Detect which cell encompasses the target text, then output its [X, Y] center coordinate. 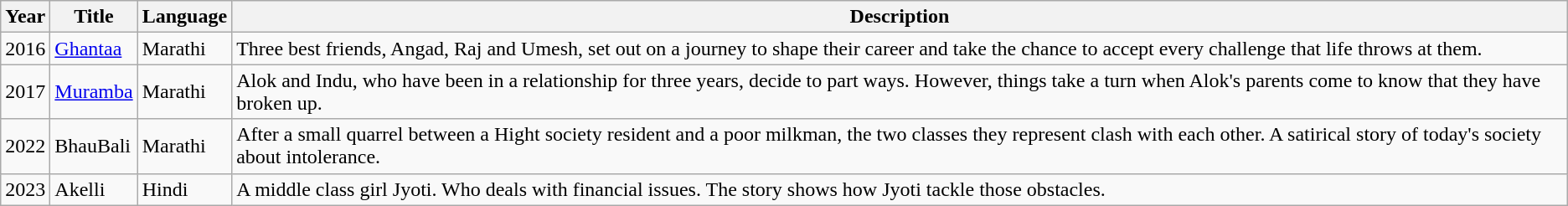
Description [900, 17]
2023 [25, 189]
2016 [25, 49]
Muramba [94, 92]
Year [25, 17]
Title [94, 17]
A middle class girl Jyoti. Who deals with financial issues. The story shows how Jyoti tackle those obstacles. [900, 189]
2017 [25, 92]
Ghantaa [94, 49]
Akelli [94, 189]
2022 [25, 146]
Language [184, 17]
BhauBali [94, 146]
Hindi [184, 189]
